Output the (x, y) coordinate of the center of the cell containing the given text.  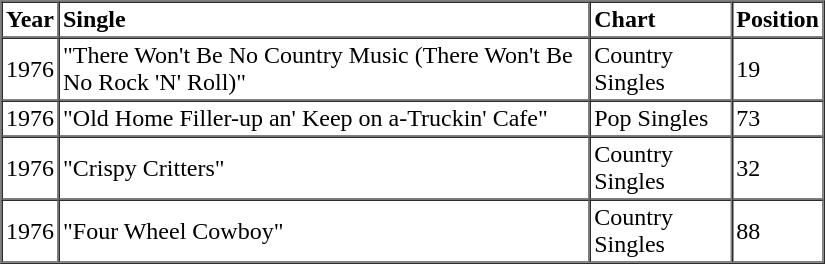
32 (778, 168)
19 (778, 70)
Year (30, 20)
"Old Home Filler-up an' Keep on a-Truckin' Cafe" (324, 118)
88 (778, 232)
"Four Wheel Cowboy" (324, 232)
Single (324, 20)
"Crispy Critters" (324, 168)
Pop Singles (661, 118)
Position (778, 20)
73 (778, 118)
Chart (661, 20)
"There Won't Be No Country Music (There Won't Be No Rock 'N' Roll)" (324, 70)
